Find where the given text appears and provide that cell's center as [x, y] coordinate. 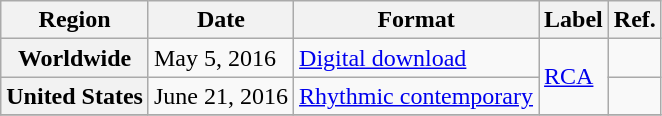
Region [75, 20]
Label [574, 20]
Rhythmic contemporary [416, 96]
June 21, 2016 [220, 96]
Digital download [416, 58]
Format [416, 20]
RCA [574, 77]
May 5, 2016 [220, 58]
Date [220, 20]
Worldwide [75, 58]
Ref. [634, 20]
United States [75, 96]
